Output the (X, Y) coordinate of the center of the cell containing the given text.  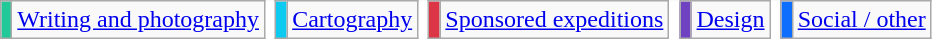
Writing and photography (138, 20)
Social / other (862, 20)
Design (730, 20)
Cartography (352, 20)
Sponsored expeditions (554, 20)
